Pinpoint the cell where the given text exists, returning its (X, Y) midpoint coordinate. 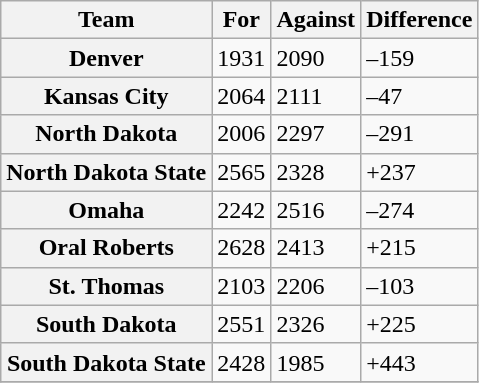
Difference (420, 20)
Denver (106, 58)
Omaha (106, 210)
–159 (420, 58)
South Dakota (106, 324)
2328 (316, 172)
2064 (242, 96)
+237 (420, 172)
–274 (420, 210)
Oral Roberts (106, 248)
+225 (420, 324)
–103 (420, 286)
Team (106, 20)
2413 (316, 248)
1931 (242, 58)
North Dakota (106, 134)
2090 (316, 58)
–291 (420, 134)
2206 (316, 286)
St. Thomas (106, 286)
2111 (316, 96)
–47 (420, 96)
Kansas City (106, 96)
2103 (242, 286)
North Dakota State (106, 172)
2565 (242, 172)
2297 (316, 134)
2326 (316, 324)
2006 (242, 134)
2628 (242, 248)
2242 (242, 210)
2516 (316, 210)
2428 (242, 362)
South Dakota State (106, 362)
2551 (242, 324)
+443 (420, 362)
+215 (420, 248)
Against (316, 20)
1985 (316, 362)
For (242, 20)
